Output the [x, y] coordinate of the center of the cell containing the given text.  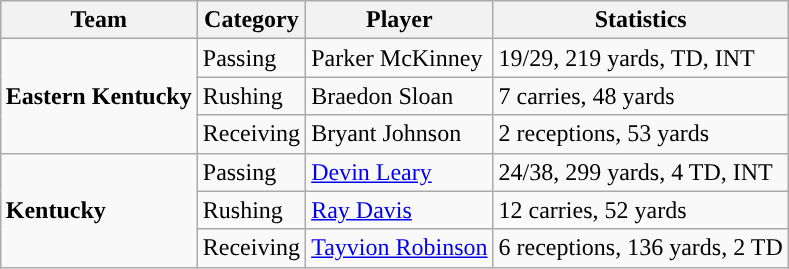
Eastern Kentucky [98, 96]
Devin Leary [400, 172]
Category [251, 20]
Tayvion Robinson [400, 248]
24/38, 299 yards, 4 TD, INT [640, 172]
6 receptions, 136 yards, 2 TD [640, 248]
Braedon Sloan [400, 96]
Statistics [640, 20]
Ray Davis [400, 210]
7 carries, 48 yards [640, 96]
Bryant Johnson [400, 134]
12 carries, 52 yards [640, 210]
Kentucky [98, 210]
Player [400, 20]
19/29, 219 yards, TD, INT [640, 58]
Team [98, 20]
2 receptions, 53 yards [640, 134]
Parker McKinney [400, 58]
